Identify which cell holds the provided text, then report its (x, y) central coordinate. 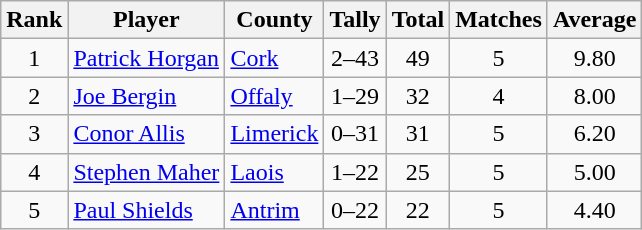
Tally (355, 20)
Conor Allis (146, 134)
31 (418, 134)
22 (418, 210)
Laois (274, 172)
25 (418, 172)
Patrick Horgan (146, 58)
3 (34, 134)
4.40 (594, 210)
9.80 (594, 58)
5.00 (594, 172)
8.00 (594, 96)
0–22 (355, 210)
0–31 (355, 134)
2–43 (355, 58)
Player (146, 20)
32 (418, 96)
49 (418, 58)
1 (34, 58)
Cork (274, 58)
Limerick (274, 134)
Paul Shields (146, 210)
2 (34, 96)
Rank (34, 20)
Offaly (274, 96)
1–29 (355, 96)
County (274, 20)
1–22 (355, 172)
Stephen Maher (146, 172)
Antrim (274, 210)
Matches (499, 20)
Average (594, 20)
Total (418, 20)
6.20 (594, 134)
Joe Bergin (146, 96)
